For the text-containing cell, return its midpoint in [X, Y] coordinate format. 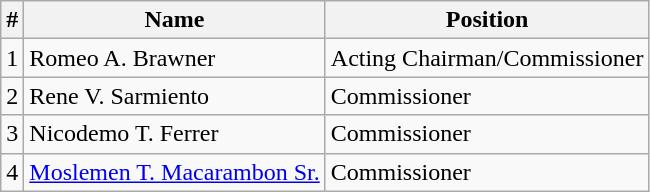
# [12, 20]
3 [12, 134]
Nicodemo T. Ferrer [174, 134]
Name [174, 20]
2 [12, 96]
1 [12, 58]
Rene V. Sarmiento [174, 96]
Romeo A. Brawner [174, 58]
Moslemen T. Macarambon Sr. [174, 172]
Position [487, 20]
Acting Chairman/Commissioner [487, 58]
4 [12, 172]
